Provide the (x, y) coordinate of the cell's center where the given text is located.  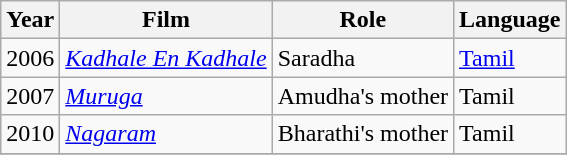
2010 (30, 134)
Muruga (166, 96)
2006 (30, 58)
Nagaram (166, 134)
Language (510, 20)
Role (362, 20)
Year (30, 20)
Saradha (362, 58)
Bharathi's mother (362, 134)
Kadhale En Kadhale (166, 58)
2007 (30, 96)
Film (166, 20)
Amudha's mother (362, 96)
